Capture the cell that displays the provided text and extract its (x, y) central coordinate. 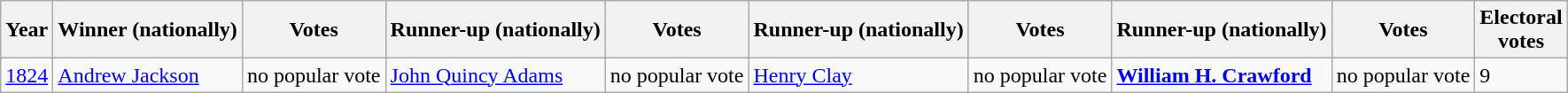
Andrew Jackson (148, 75)
John Quincy Adams (495, 75)
William H. Crawford (1222, 75)
1824 (27, 75)
Winner (nationally) (148, 30)
Electoralvotes (1521, 30)
9 (1521, 75)
Henry Clay (858, 75)
Year (27, 30)
